Determine the (X, Y) coordinate at the center of the cell enclosing the given text.  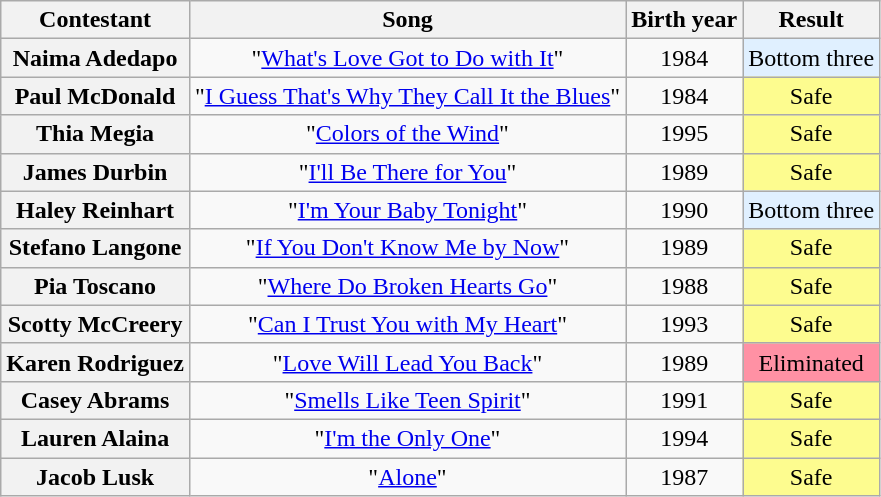
James Durbin (96, 172)
Haley Reinhart (96, 210)
Birth year (684, 20)
Pia Toscano (96, 286)
"I'm the Only One" (407, 438)
"I Guess That's Why They Call It the Blues" (407, 96)
"Smells Like Teen Spirit" (407, 400)
1993 (684, 324)
Naima Adedapo (96, 58)
Paul McDonald (96, 96)
Thia Megia (96, 134)
"I'll Be There for You" (407, 172)
Song (407, 20)
Lauren Alaina (96, 438)
Jacob Lusk (96, 477)
"Can I Trust You with My Heart" (407, 324)
1990 (684, 210)
Contestant (96, 20)
"I'm Your Baby Tonight" (407, 210)
1994 (684, 438)
1991 (684, 400)
"Alone" (407, 477)
Eliminated (812, 362)
Casey Abrams (96, 400)
"If You Don't Know Me by Now" (407, 248)
1995 (684, 134)
Karen Rodriguez (96, 362)
Result (812, 20)
"Colors of the Wind" (407, 134)
"What's Love Got to Do with It" (407, 58)
1988 (684, 286)
Stefano Langone (96, 248)
1987 (684, 477)
"Where Do Broken Hearts Go" (407, 286)
Scotty McCreery (96, 324)
"Love Will Lead You Back" (407, 362)
